From the cell containing the given text, extract its center point as (x, y) coordinate. 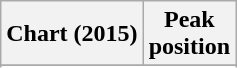
Chart (2015) (72, 34)
Peakposition (189, 34)
